Scan for the cell matching the given text and deliver its [x, y] coordinate at center. 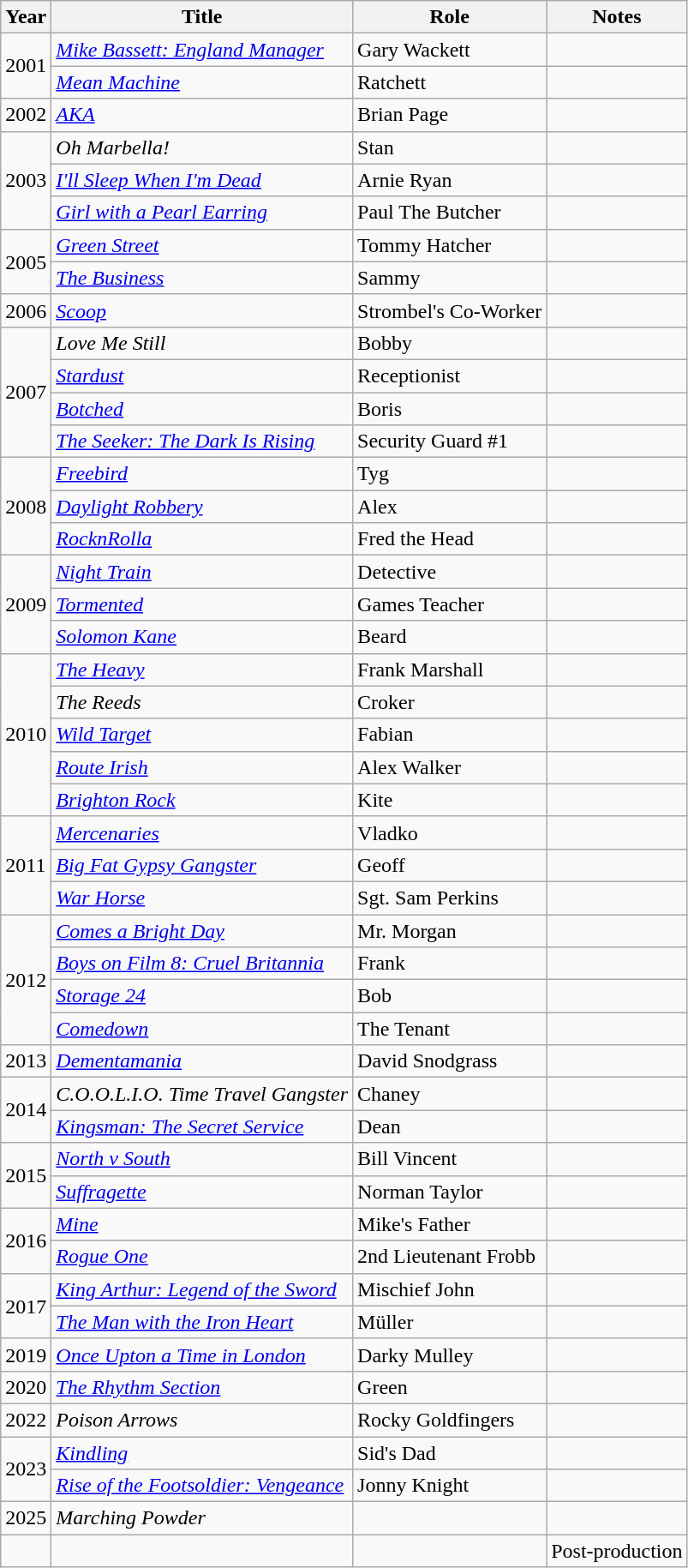
Mike Bassett: England Manager [202, 50]
Sid's Dad [450, 1453]
The Tenant [450, 1029]
2015 [26, 1175]
Sgt. Sam Perkins [450, 898]
Mercenaries [202, 832]
Mike's Father [450, 1224]
2022 [26, 1420]
2nd Lieutenant Frobb [450, 1257]
Freebird [202, 474]
Title [202, 17]
Rogue One [202, 1257]
2013 [26, 1061]
Alex [450, 507]
Chaney [450, 1094]
The Man with the Iron Heart [202, 1322]
Scoop [202, 310]
Kite [450, 800]
Fabian [450, 735]
Mischief John [450, 1289]
2010 [26, 735]
Dementamania [202, 1061]
Marching Powder [202, 1518]
Route Irish [202, 767]
Mr. Morgan [450, 930]
The Rhythm Section [202, 1387]
2025 [26, 1518]
Post-production [617, 1551]
2002 [26, 115]
The Seeker: The Dark Is Rising [202, 442]
Year [26, 17]
Comes a Bright Day [202, 930]
Kingsman: The Secret Service [202, 1126]
Once Upton a Time in London [202, 1355]
Croker [450, 702]
Beard [450, 637]
Oh Marbella! [202, 147]
The Heavy [202, 670]
Frank Marshall [450, 670]
2007 [26, 392]
Bob [450, 996]
Love Me Still [202, 343]
Mine [202, 1224]
Boys on Film 8: Cruel Britannia [202, 964]
2014 [26, 1110]
Strombel's Co-Worker [450, 310]
Green Street [202, 245]
Games Teacher [450, 604]
Tommy Hatcher [450, 245]
Girl with a Pearl Earring [202, 213]
Bill Vincent [450, 1159]
2003 [26, 180]
Boris [450, 409]
Ratchett [450, 82]
2005 [26, 261]
Wild Target [202, 735]
Botched [202, 409]
Solomon Kane [202, 637]
Receptionist [450, 375]
AKA [202, 115]
Comedown [202, 1029]
The Business [202, 278]
2012 [26, 979]
Rise of the Footsoldier: Vengeance [202, 1486]
Alex Walker [450, 767]
Tormented [202, 604]
Green [450, 1387]
Daylight Robbery [202, 507]
RocknRolla [202, 539]
2009 [26, 604]
Security Guard #1 [450, 442]
David Snodgrass [450, 1061]
Fred the Head [450, 539]
2011 [26, 865]
War Horse [202, 898]
2017 [26, 1306]
Geoff [450, 865]
2016 [26, 1241]
Tyg [450, 474]
Mean Machine [202, 82]
2023 [26, 1469]
Big Fat Gypsy Gangster [202, 865]
Jonny Knight [450, 1486]
Brian Page [450, 115]
Stan [450, 147]
Kindling [202, 1453]
2019 [26, 1355]
I'll Sleep When I'm Dead [202, 180]
C.O.O.L.I.O. Time Travel Gangster [202, 1094]
Sammy [450, 278]
Night Train [202, 572]
Gary Wackett [450, 50]
Dean [450, 1126]
Role [450, 17]
Stardust [202, 375]
Müller [450, 1322]
Arnie Ryan [450, 180]
2020 [26, 1387]
2006 [26, 310]
Darky Mulley [450, 1355]
Notes [617, 17]
Detective [450, 572]
Suffragette [202, 1192]
The Reeds [202, 702]
Poison Arrows [202, 1420]
Bobby [450, 343]
Vladko [450, 832]
King Arthur: Legend of the Sword [202, 1289]
North v South [202, 1159]
2008 [26, 507]
Paul The Butcher [450, 213]
Brighton Rock [202, 800]
Rocky Goldfingers [450, 1420]
Storage 24 [202, 996]
Norman Taylor [450, 1192]
Frank [450, 964]
2001 [26, 66]
